Scan for the cell matching the given text and deliver its (X, Y) coordinate at center. 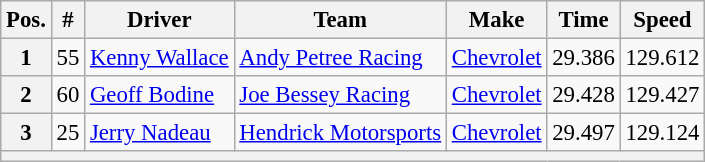
29.428 (584, 95)
29.386 (584, 58)
60 (68, 95)
Time (584, 20)
Andy Petree Racing (340, 58)
Make (496, 20)
25 (68, 133)
129.427 (662, 95)
Pos. (26, 20)
29.497 (584, 133)
Hendrick Motorsports (340, 133)
Jerry Nadeau (160, 133)
Speed (662, 20)
55 (68, 58)
Team (340, 20)
Kenny Wallace (160, 58)
129.612 (662, 58)
129.124 (662, 133)
# (68, 20)
Joe Bessey Racing (340, 95)
2 (26, 95)
Geoff Bodine (160, 95)
Driver (160, 20)
1 (26, 58)
3 (26, 133)
